Pinpoint the cell where the given text exists, returning its [X, Y] midpoint coordinate. 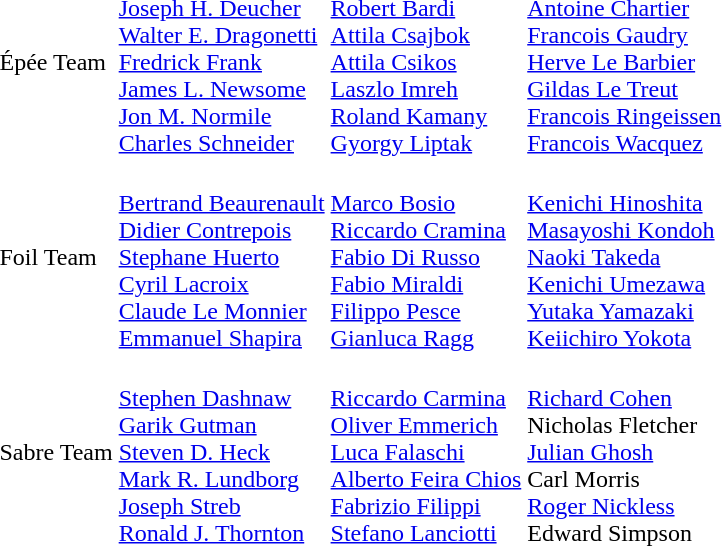
Bertrand BeaurenaultDidier ContrepoisStephane HuertoCyril LacroixClaude Le MonnierEmmanuel Shapira [222, 257]
Marco BosioRiccardo CraminaFabio Di RussoFabio MiraldiFilippo PesceGianluca Ragg [426, 257]
